Detect which cell encompasses the target text, then output its (x, y) center coordinate. 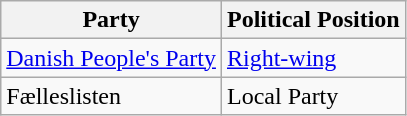
Danish People's Party (112, 58)
Local Party (313, 96)
Party (112, 20)
Political Position (313, 20)
Fælleslisten (112, 96)
Right-wing (313, 58)
